Output the [X, Y] coordinate of the center of the cell containing the given text.  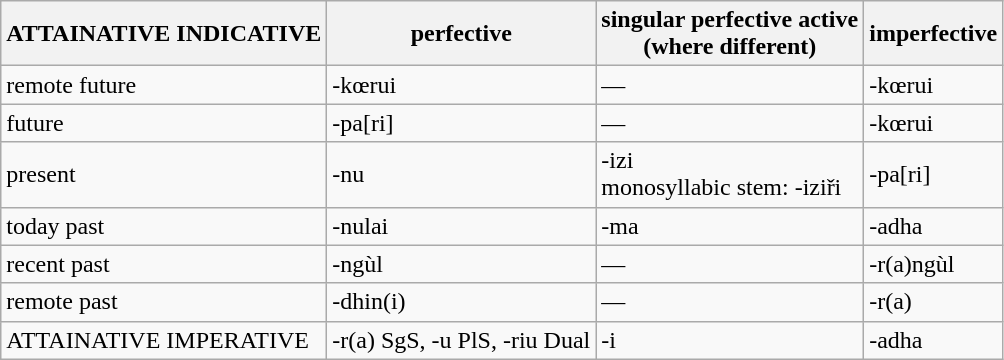
ATTAINATIVE IMPERATIVE [164, 340]
-nu [462, 174]
-r(a)ngùl [934, 264]
-dhin(i) [462, 302]
ATTAINATIVE INDICATIVE [164, 34]
singular perfective active(where different) [730, 34]
recent past [164, 264]
imperfective [934, 34]
-r(a) [934, 302]
today past [164, 226]
future [164, 123]
present [164, 174]
remote past [164, 302]
-i [730, 340]
-ngùl [462, 264]
remote future [164, 85]
-r(a) SgS, -u PlS, -riu Dual [462, 340]
perfective [462, 34]
-ma [730, 226]
-izi monosyllabic stem: -iziři [730, 174]
-nulai [462, 226]
